Output the (x, y) coordinate of the center of the cell containing the given text.  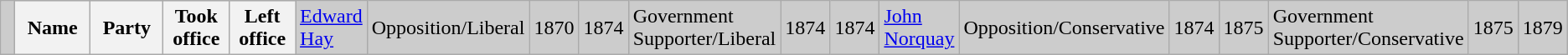
Opposition/Conservative (1064, 28)
Government Supporter/Conservative (1369, 28)
1879 (1543, 28)
Took office (196, 28)
1870 (554, 28)
Government Supporter/Liberal (704, 28)
Edward Hay (332, 28)
Left office (263, 28)
John Norquay (920, 28)
Party (127, 28)
Name (53, 28)
Opposition/Liberal (448, 28)
